Return (X, Y) of the center of cell containing provided text 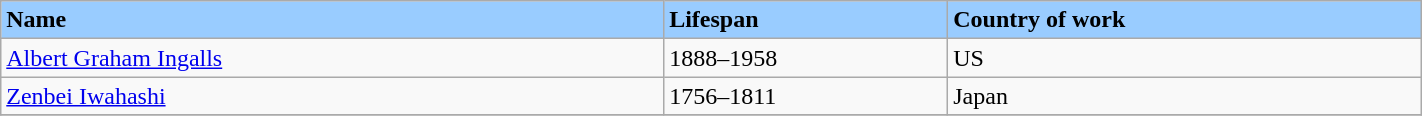
Japan (1185, 96)
Country of work (1185, 20)
Albert Graham Ingalls (332, 58)
Zenbei Iwahashi (332, 96)
1756–1811 (806, 96)
Name (332, 20)
US (1185, 58)
1888–1958 (806, 58)
Lifespan (806, 20)
